Pinpoint the cell where the given text exists, returning its (X, Y) midpoint coordinate. 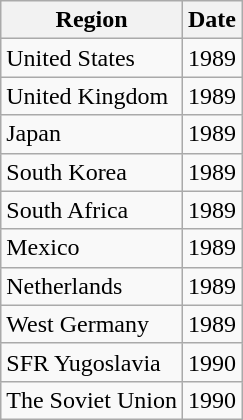
Mexico (92, 248)
Japan (92, 134)
Date (212, 20)
United States (92, 58)
United Kingdom (92, 96)
West Germany (92, 324)
SFR Yugoslavia (92, 362)
Netherlands (92, 286)
South Africa (92, 210)
South Korea (92, 172)
Region (92, 20)
The Soviet Union (92, 400)
